Provide the [X, Y] coordinate of the cell's center where the given text is located.  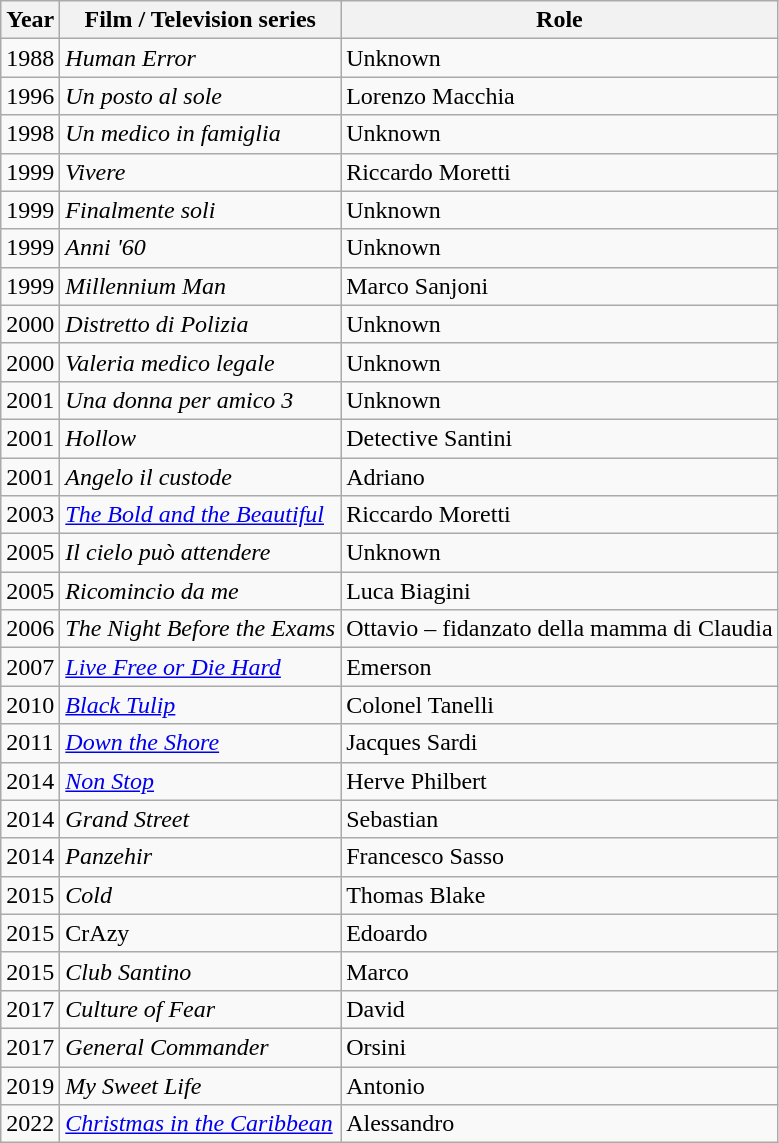
Year [30, 20]
Thomas Blake [560, 895]
2022 [30, 1124]
Sebastian [560, 819]
2006 [30, 629]
Colonel Tanelli [560, 705]
CrAzy [200, 933]
Hollow [200, 438]
Down the Shore [200, 743]
Live Free or Die Hard [200, 667]
2010 [30, 705]
My Sweet Life [200, 1085]
1988 [30, 58]
Francesco Sasso [560, 857]
Cold [200, 895]
Jacques Sardi [560, 743]
1998 [30, 134]
Alessandro [560, 1124]
Club Santino [200, 971]
Ricomincio da me [200, 591]
Angelo il custode [200, 477]
Distretto di Polizia [200, 324]
Film / Television series [200, 20]
Lorenzo Macchia [560, 96]
Una donna per amico 3 [200, 400]
Il cielo può attendere [200, 553]
Culture of Fear [200, 1009]
Panzehir [200, 857]
General Commander [200, 1047]
Ottavio – fidanzato della mamma di Claudia [560, 629]
Luca Biagini [560, 591]
Herve Philbert [560, 781]
2011 [30, 743]
Marco Sanjoni [560, 286]
Non Stop [200, 781]
Valeria medico legale [200, 362]
Millennium Man [200, 286]
Christmas in the Caribbean [200, 1124]
Grand Street [200, 819]
Emerson [560, 667]
Black Tulip [200, 705]
Antonio [560, 1085]
2003 [30, 515]
Role [560, 20]
1996 [30, 96]
Human Error [200, 58]
Vivere [200, 172]
Un medico in famiglia [200, 134]
Anni '60 [200, 248]
Finalmente soli [200, 210]
Adriano [560, 477]
2019 [30, 1085]
2007 [30, 667]
Detective Santini [560, 438]
Marco [560, 971]
David [560, 1009]
The Night Before the Exams [200, 629]
Edoardo [560, 933]
Un posto al sole [200, 96]
Orsini [560, 1047]
The Bold and the Beautiful [200, 515]
